Determine the (x, y) coordinate at the center of the cell enclosing the given text.  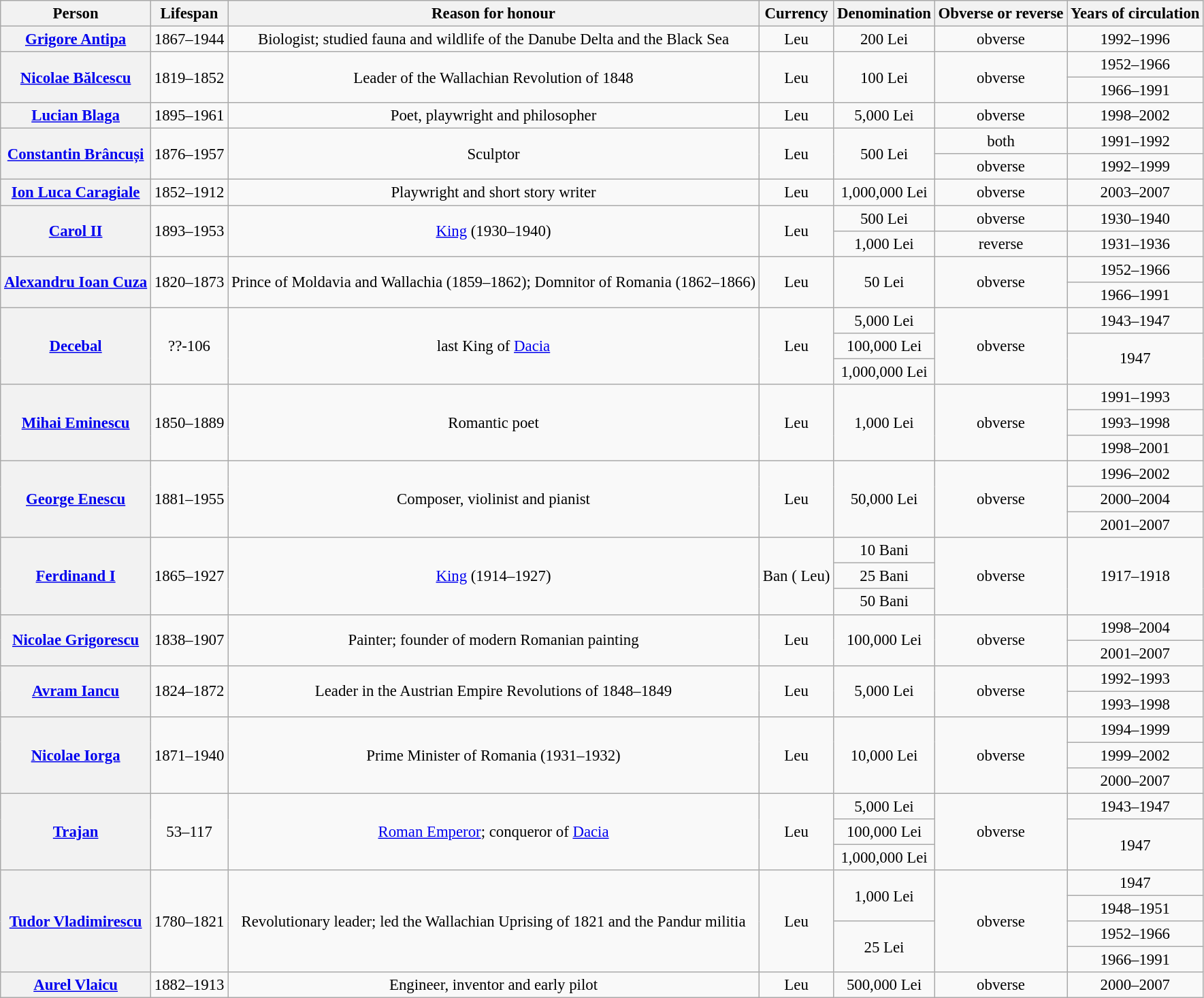
1871–1940 (189, 755)
1838–1907 (189, 639)
Sculptor (494, 154)
100 Lei (885, 78)
Ban ( Leu) (796, 576)
1999–2002 (1135, 755)
1994–1999 (1135, 730)
1876–1957 (189, 154)
2003–2007 (1135, 193)
1998–2004 (1135, 627)
Biologist; studied fauna and wildlife of the Danube Delta and the Black Sea (494, 39)
1998–2001 (1135, 448)
Reason for honour (494, 14)
25 Lei (885, 947)
1867–1944 (189, 39)
1991–1993 (1135, 397)
50 Bani (885, 602)
25 Bani (885, 576)
Nicolae Grigorescu (76, 639)
Denomination (885, 14)
Leader of the Wallachian Revolution of 1848 (494, 78)
Ion Luca Caragiale (76, 193)
1991–1992 (1135, 142)
Obverse or reverse (1000, 14)
2000–2007 (1135, 781)
1824–1872 (189, 691)
Painter; founder of modern Romanian painting (494, 639)
Poet, playwright and philosopher (494, 116)
10 Bani (885, 550)
50 Lei (885, 282)
1881–1955 (189, 499)
Ferdinand I (76, 576)
Lifespan (189, 14)
1865–1927 (189, 576)
Currency (796, 14)
Mihai Eminescu (76, 423)
both (1000, 142)
Grigore Antipa (76, 39)
1852–1912 (189, 193)
Prince of Moldavia and Wallachia (1859–1862); Domnitor of Romania (1862–1866) (494, 282)
King (1914–1927) (494, 576)
Playwright and short story writer (494, 193)
1930–1940 (1135, 218)
1992–1993 (1135, 678)
1893–1953 (189, 231)
Alexandru Ioan Cuza (76, 282)
Avram Iancu (76, 691)
1996–2002 (1135, 474)
Revolutionary leader; led the Wallachian Uprising of 1821 and the Pandur militia (494, 921)
1895–1961 (189, 116)
1931–1936 (1135, 244)
Roman Emperor; conqueror of Dacia (494, 831)
Decebal (76, 346)
Prime Minister of Romania (1931–1932) (494, 755)
Years of circulation (1135, 14)
George Enescu (76, 499)
Trajan (76, 831)
50,000 Lei (885, 499)
Nicolae Bălcescu (76, 78)
1948–1951 (1135, 909)
1819–1852 (189, 78)
reverse (1000, 244)
King (1930–1940) (494, 231)
53–117 (189, 831)
1992–1999 (1135, 167)
1820–1873 (189, 282)
Nicolae Iorga (76, 755)
last King of Dacia (494, 346)
1992–1996 (1135, 39)
Leader in the Austrian Empire Revolutions of 1848–1849 (494, 691)
Lucian Blaga (76, 116)
1780–1821 (189, 921)
Composer, violinist and pianist (494, 499)
Tudor Vladimirescu (76, 921)
Romantic poet (494, 423)
1917–1918 (1135, 576)
Constantin Brâncuși (76, 154)
2000–2004 (1135, 499)
??-106 (189, 346)
10,000 Lei (885, 755)
Person (76, 14)
1998–2002 (1135, 116)
200 Lei (885, 39)
Carol II (76, 231)
1850–1889 (189, 423)
